Scan for the cell matching the given text and deliver its (X, Y) coordinate at center. 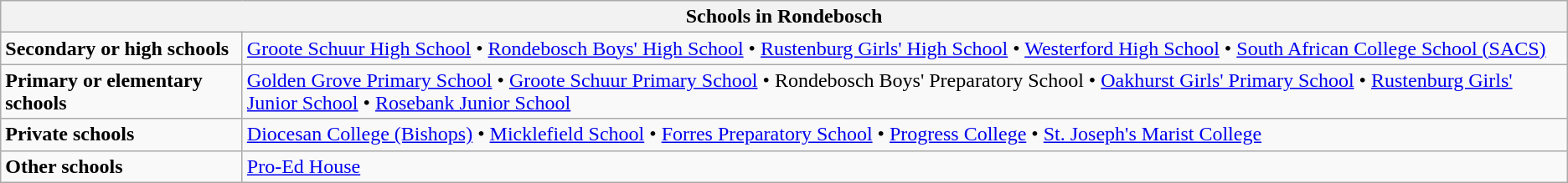
Schools in Rondebosch (784, 17)
Other schools (122, 166)
Secondary or high schools (122, 48)
Diocesan College (Bishops) • Micklefield School • Forres Preparatory School • Progress College • St. Joseph's Marist College (905, 135)
Pro-Ed House (905, 166)
Primary or elementary schools (122, 92)
Private schools (122, 135)
